For the text-containing cell, return its midpoint in [x, y] coordinate format. 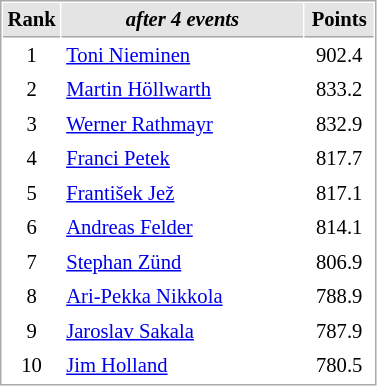
Points [340, 20]
7 [32, 262]
788.9 [340, 296]
Martin Höllwarth [183, 90]
780.5 [340, 366]
6 [32, 228]
1 [32, 56]
Andreas Felder [183, 228]
2 [32, 90]
after 4 events [183, 20]
Stephan Zünd [183, 262]
Toni Nieminen [183, 56]
814.1 [340, 228]
8 [32, 296]
Franci Petek [183, 158]
Rank [32, 20]
Jaroslav Sakala [183, 332]
832.9 [340, 124]
833.2 [340, 90]
4 [32, 158]
František Jež [183, 194]
9 [32, 332]
3 [32, 124]
902.4 [340, 56]
Jim Holland [183, 366]
Werner Rathmayr [183, 124]
817.1 [340, 194]
5 [32, 194]
817.7 [340, 158]
787.9 [340, 332]
Ari-Pekka Nikkola [183, 296]
10 [32, 366]
806.9 [340, 262]
